Extract the [X, Y] coordinate from the center of the cell holding the provided text.  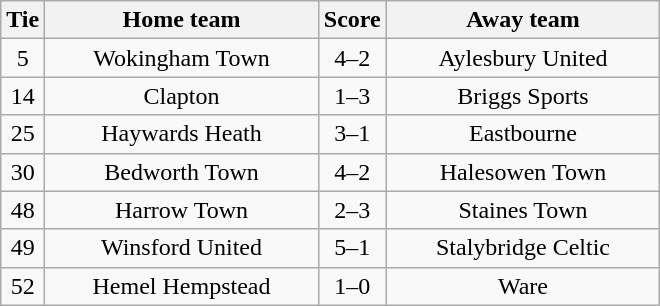
52 [23, 286]
3–1 [352, 134]
Away team [523, 20]
Haywards Heath [182, 134]
25 [23, 134]
49 [23, 248]
Stalybridge Celtic [523, 248]
Home team [182, 20]
14 [23, 96]
48 [23, 210]
Clapton [182, 96]
Staines Town [523, 210]
Bedworth Town [182, 172]
Winsford United [182, 248]
1–0 [352, 286]
Hemel Hempstead [182, 286]
2–3 [352, 210]
Tie [23, 20]
5 [23, 58]
Eastbourne [523, 134]
5–1 [352, 248]
Aylesbury United [523, 58]
30 [23, 172]
Score [352, 20]
Halesowen Town [523, 172]
Wokingham Town [182, 58]
Harrow Town [182, 210]
Briggs Sports [523, 96]
Ware [523, 286]
1–3 [352, 96]
